Determine the (X, Y) coordinate at the center of the cell enclosing the given text.  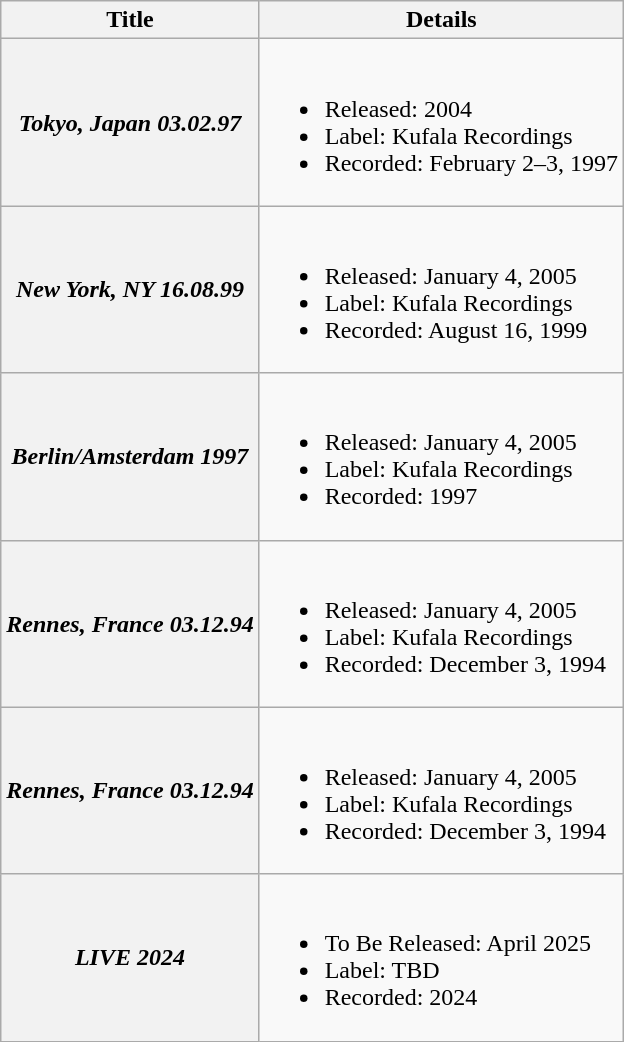
Berlin/Amsterdam 1997 (130, 456)
Title (130, 20)
To Be Released: April 2025Label: TBDRecorded: 2024 (441, 958)
Released: 2004Label: Kufala RecordingsRecorded: February 2–3, 1997 (441, 122)
New York, NY 16.08.99 (130, 290)
LIVE 2024 (130, 958)
Released: January 4, 2005Label: Kufala RecordingsRecorded: 1997 (441, 456)
Released: January 4, 2005Label: Kufala RecordingsRecorded: August 16, 1999 (441, 290)
Tokyo, Japan 03.02.97 (130, 122)
Details (441, 20)
